Scan for the cell matching the given text and deliver its [X, Y] coordinate at center. 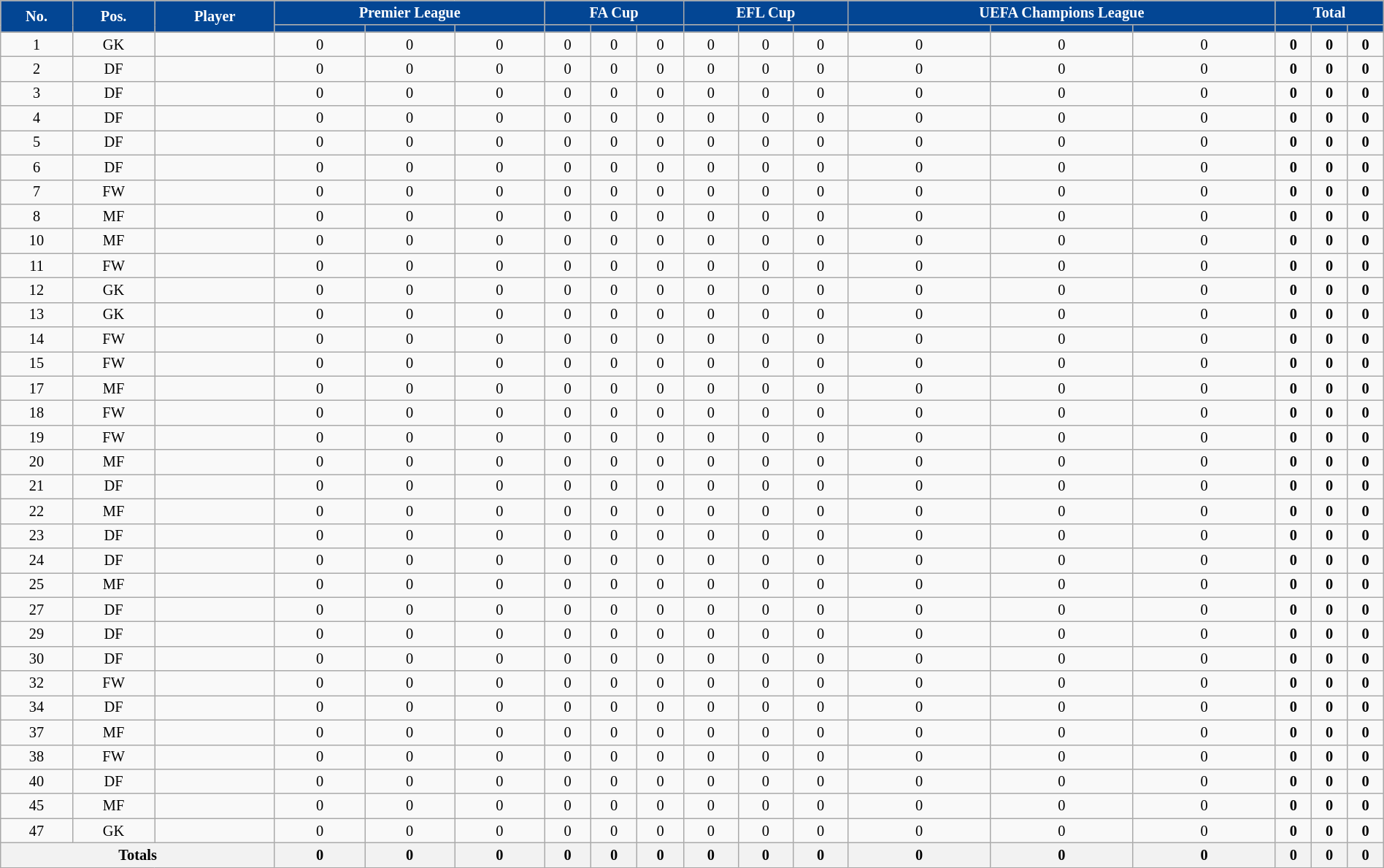
45 [36, 806]
23 [36, 536]
15 [36, 364]
8 [36, 216]
5 [36, 142]
EFL Cup [765, 12]
6 [36, 167]
12 [36, 290]
37 [36, 732]
11 [36, 266]
25 [36, 585]
38 [36, 757]
10 [36, 241]
13 [36, 315]
Player [215, 16]
14 [36, 339]
30 [36, 658]
Premier League [409, 12]
29 [36, 634]
Totals [138, 855]
21 [36, 486]
7 [36, 192]
1 [36, 45]
3 [36, 93]
18 [36, 412]
FA Cup [614, 12]
No. [36, 16]
2 [36, 69]
40 [36, 781]
19 [36, 437]
4 [36, 118]
UEFA Champions League [1062, 12]
24 [36, 560]
Total [1329, 12]
22 [36, 511]
32 [36, 683]
47 [36, 831]
27 [36, 610]
20 [36, 462]
17 [36, 388]
34 [36, 707]
Pos. [114, 16]
